Extract the [x, y] coordinate from the center of the cell holding the provided text.  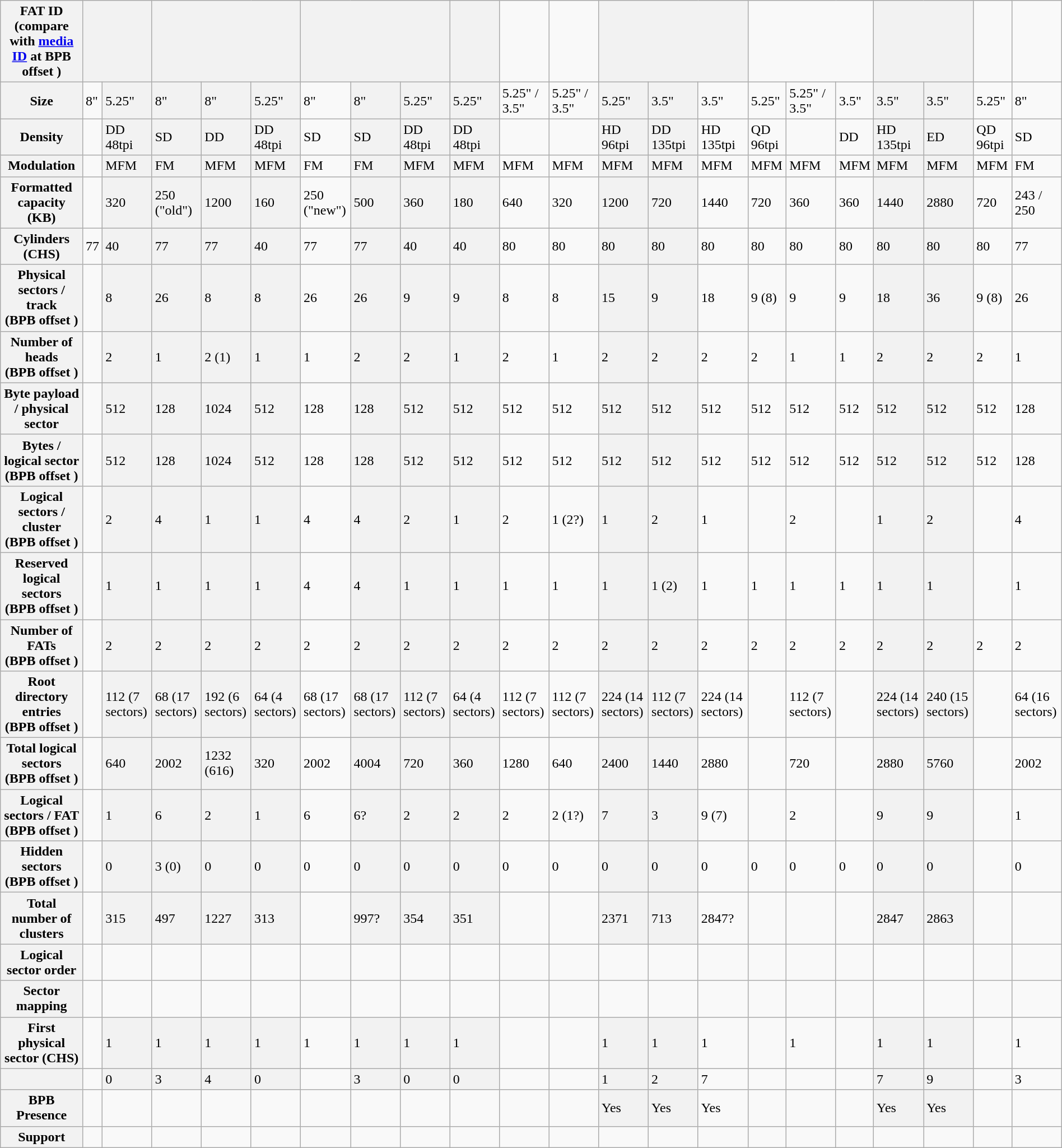
240 (15 sectors) [949, 705]
Formatted capacity (KB) [41, 202]
997? [375, 918]
Density [41, 137]
713 [673, 918]
Modulation [41, 166]
2 (1) [226, 357]
497 [177, 918]
4004 [375, 764]
250 ("new") [326, 202]
DD 135tpi [673, 137]
250 ("old") [177, 202]
315 [128, 918]
Cylinders (CHS) [41, 247]
2847 [898, 918]
2847? [723, 918]
FAT ID (compare with media ID at BPB offset ) [41, 41]
9 (7) [723, 815]
15 [623, 298]
First physical sector (CHS) [41, 1043]
313 [276, 918]
Sector mapping [41, 998]
Root directory entries (BPB offset ) [41, 705]
354 [426, 918]
Number of FATs (BPB offset ) [41, 645]
36 [949, 298]
1280 [524, 764]
Support [41, 1137]
1227 [226, 918]
243 / 250 [1036, 202]
2 (1?) [574, 815]
3 (0) [177, 867]
BPB Presence [41, 1108]
Byte payload / physical sector [41, 408]
Logical sectors / cluster (BPB offset ) [41, 519]
2371 [623, 918]
192 (6 sectors) [226, 705]
160 [276, 202]
500 [375, 202]
1 (2?) [574, 519]
Total number of clusters [41, 918]
2400 [623, 764]
1232 (616) [226, 764]
Logical sectors / FAT (BPB offset ) [41, 815]
Total logical sectors (BPB offset ) [41, 764]
2863 [949, 918]
ED [949, 137]
351 [474, 918]
Physical sectors / track (BPB offset ) [41, 298]
Bytes / logical sector (BPB offset ) [41, 460]
Hidden sectors (BPB offset ) [41, 867]
Reserved logical sectors (BPB offset ) [41, 586]
6? [375, 815]
180 [474, 202]
Logical sector order [41, 963]
64 (16 sectors) [1036, 705]
HD 96tpi [623, 137]
1 (2) [673, 586]
5760 [949, 764]
Number of heads (BPB offset ) [41, 357]
Size [41, 101]
